Extract the (x, y) coordinate from the center of the cell holding the provided text.  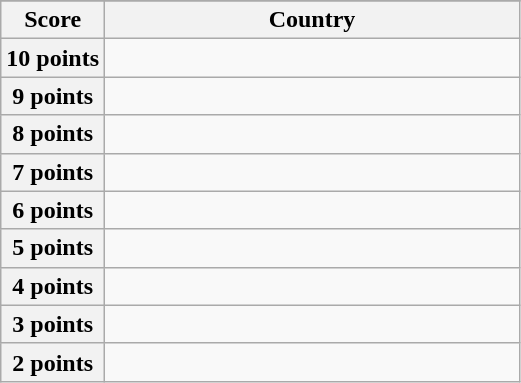
9 points (53, 96)
8 points (53, 134)
10 points (53, 58)
5 points (53, 248)
4 points (53, 286)
2 points (53, 362)
Country (312, 20)
3 points (53, 324)
7 points (53, 172)
Score (53, 20)
6 points (53, 210)
